Extract the (x, y) coordinate from the center of the cell holding the provided text.  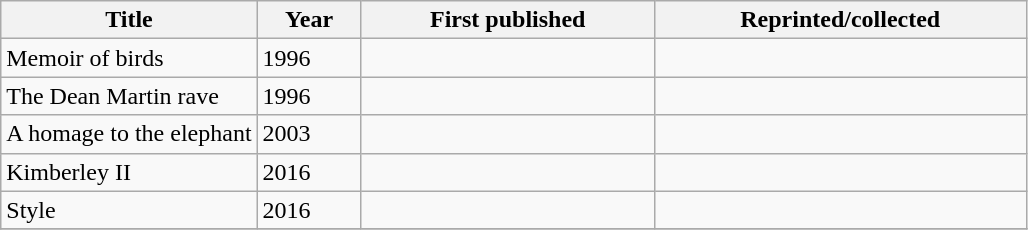
Style (129, 210)
First published (508, 20)
The Dean Martin rave (129, 96)
Reprinted/collected (840, 20)
Title (129, 20)
Memoir of birds (129, 58)
Year (309, 20)
2003 (309, 134)
A homage to the elephant (129, 134)
Kimberley II (129, 172)
